Scan for the cell matching the given text and deliver its (X, Y) coordinate at center. 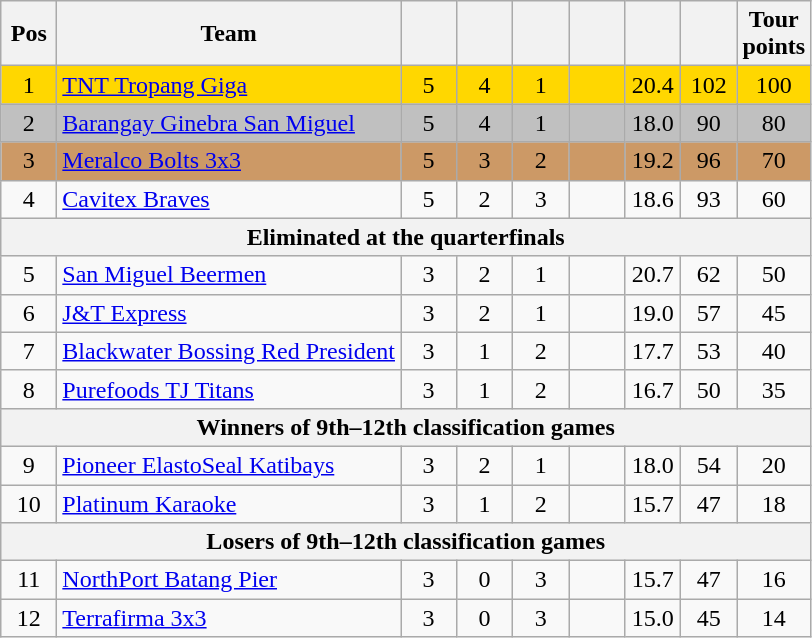
20.4 (653, 85)
18 (774, 503)
17.7 (653, 351)
93 (709, 199)
J&T Express (229, 313)
102 (709, 85)
15.0 (653, 618)
18.6 (653, 199)
70 (774, 161)
19.2 (653, 161)
Winners of 9th–12th classification games (406, 427)
7 (29, 351)
20.7 (653, 275)
6 (29, 313)
TNT Tropang Giga (229, 85)
Losers of 9th–12th classification games (406, 542)
Pioneer ElastoSeal Katibays (229, 465)
54 (709, 465)
20 (774, 465)
40 (774, 351)
Pos (29, 34)
Tour points (774, 34)
16.7 (653, 389)
80 (774, 123)
Meralco Bolts 3x3 (229, 161)
57 (709, 313)
53 (709, 351)
9 (29, 465)
Platinum Karaoke (229, 503)
Team (229, 34)
100 (774, 85)
11 (29, 580)
NorthPort Batang Pier (229, 580)
Blackwater Bossing Red President (229, 351)
Barangay Ginebra San Miguel (229, 123)
Terrafirma 3x3 (229, 618)
16 (774, 580)
10 (29, 503)
12 (29, 618)
19.0 (653, 313)
62 (709, 275)
35 (774, 389)
Cavitex Braves (229, 199)
96 (709, 161)
14 (774, 618)
60 (774, 199)
Purefoods TJ Titans (229, 389)
San Miguel Beermen (229, 275)
Eliminated at the quarterfinals (406, 237)
8 (29, 389)
90 (709, 123)
